Locate the cell with the specified text and output its [x, y] center coordinate. 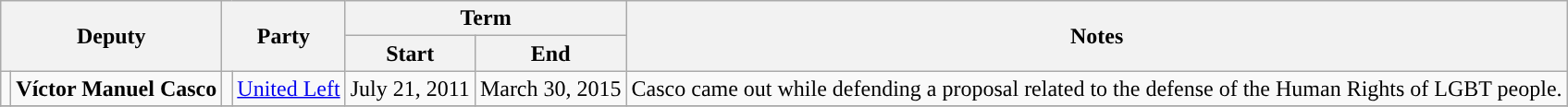
Casco came out while defending a proposal related to the defense of the Human Rights of LGBT people. [1097, 89]
Víctor Manuel Casco [117, 89]
Party [283, 36]
Deputy [111, 36]
United Left [289, 89]
Start [410, 53]
Term [486, 18]
March 30, 2015 [550, 89]
End [550, 53]
July 21, 2011 [410, 89]
Notes [1097, 36]
